Search for the cell housing the specified text and yield its [X, Y] center coordinate. 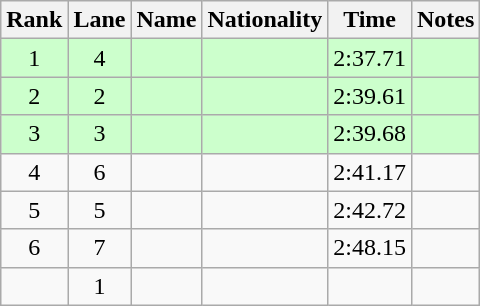
2:48.15 [370, 248]
Nationality [265, 20]
7 [100, 248]
2:42.72 [370, 210]
2:39.68 [370, 134]
Time [370, 20]
Rank [34, 20]
Notes [445, 20]
Lane [100, 20]
2:41.17 [370, 172]
2:37.71 [370, 58]
Name [166, 20]
2:39.61 [370, 96]
